Search for the cell housing the specified text and yield its [X, Y] center coordinate. 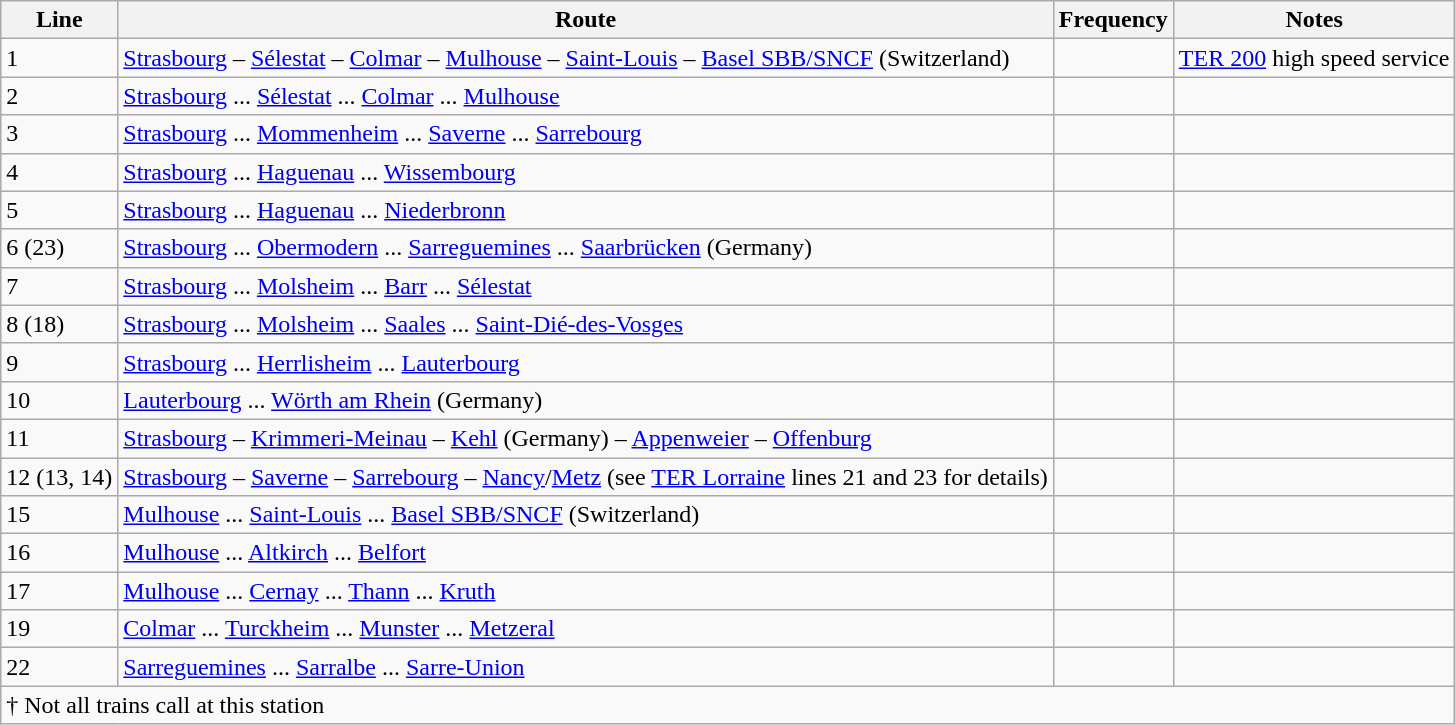
Strasbourg ... Molsheim ... Saales ... Saint-Dié-des-Vosges [586, 324]
Strasbourg ... Obermodern ... Sarreguemines ... Saarbrücken (Germany) [586, 248]
Strasbourg – Krimmeri-Meinau – Kehl (Germany) – Appenweier – Offenburg [586, 438]
11 [60, 438]
Sarreguemines ... Sarralbe ... Sarre-Union [586, 667]
Strasbourg ... Haguenau ... Wissembourg [586, 172]
TER 200 high speed service [1314, 58]
6 (23) [60, 248]
10 [60, 400]
Notes [1314, 20]
Frequency [1113, 20]
Route [586, 20]
Strasbourg ... Molsheim ... Barr ... Sélestat [586, 286]
4 [60, 172]
7 [60, 286]
17 [60, 591]
22 [60, 667]
15 [60, 515]
Mulhouse ... Saint-Louis ... Basel SBB/SNCF (Switzerland) [586, 515]
5 [60, 210]
Strasbourg ... Haguenau ... Niederbronn [586, 210]
2 [60, 96]
Strasbourg ... Mommenheim ... Saverne ... Sarrebourg [586, 134]
16 [60, 553]
Mulhouse ... Cernay ... Thann ... Kruth [586, 591]
Strasbourg – Sélestat – Colmar – Mulhouse – Saint-Louis – Basel SBB/SNCF (Switzerland) [586, 58]
8 (18) [60, 324]
Line [60, 20]
Colmar ... Turckheim ... Munster ... Metzeral [586, 629]
Strasbourg ... Sélestat ... Colmar ... Mulhouse [586, 96]
12 (13, 14) [60, 477]
1 [60, 58]
19 [60, 629]
Strasbourg ... Herrlisheim ... Lauterbourg [586, 362]
Strasbourg – Saverne – Sarrebourg – Nancy/Metz (see TER Lorraine lines 21 and 23 for details) [586, 477]
Mulhouse ... Altkirch ... Belfort [586, 553]
† Not all trains call at this station [728, 705]
3 [60, 134]
9 [60, 362]
Lauterbourg ... Wörth am Rhein (Germany) [586, 400]
